Extract the [x, y] coordinate from the center of the cell holding the provided text.  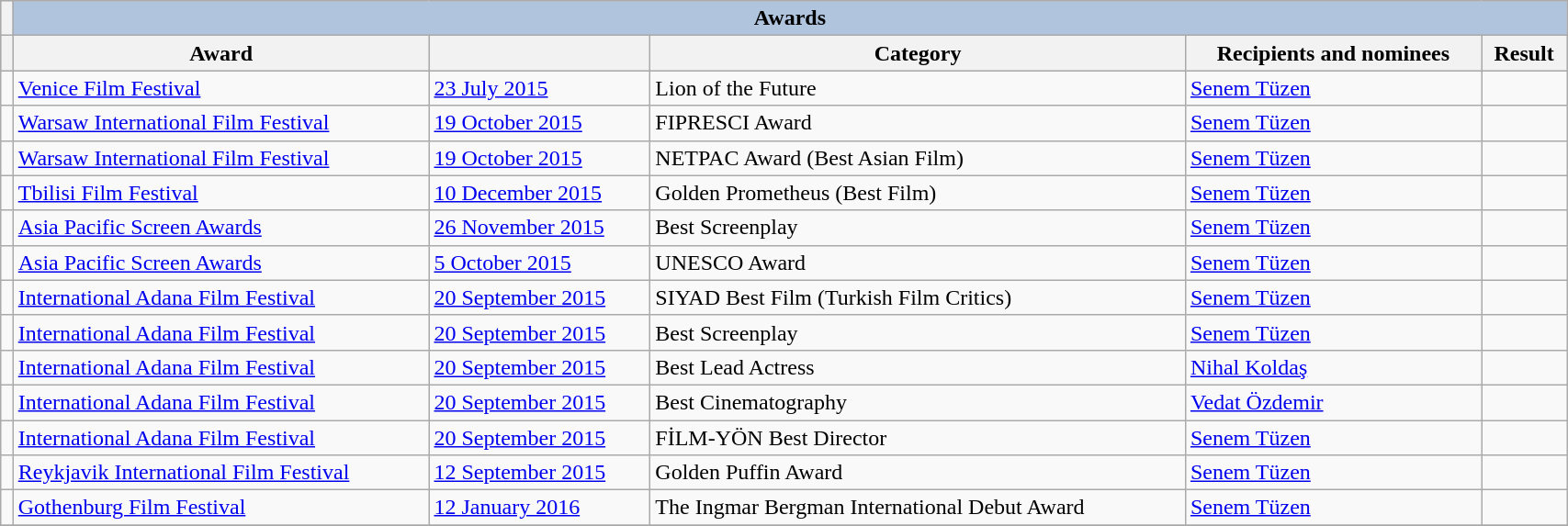
SIYAD Best Film (Turkish Film Critics) [919, 297]
Tbilisi Film Festival [220, 193]
FİLM-YÖN Best Director [919, 438]
23 July 2015 [540, 88]
12 January 2016 [540, 508]
Golden Prometheus (Best Film) [919, 193]
26 November 2015 [540, 228]
Recipients and nominees [1333, 53]
The Ingmar Bergman International Debut Award [919, 508]
12 September 2015 [540, 473]
5 October 2015 [540, 263]
Lion of the Future [919, 88]
Result [1523, 53]
UNESCO Award [919, 263]
Nihal Koldaş [1333, 367]
NETPAC Award (Best Asian Film) [919, 158]
Gothenburg Film Festival [220, 508]
Venice Film Festival [220, 88]
Awards [790, 18]
Vedat Özdemir [1333, 402]
Best Cinematography [919, 402]
Best Lead Actress [919, 367]
FIPRESCI Award [919, 123]
Golden Puffin Award [919, 473]
Award [220, 53]
Reykjavik International Film Festival [220, 473]
Category [919, 53]
10 December 2015 [540, 193]
